Pinpoint the cell where the given text exists, returning its [x, y] midpoint coordinate. 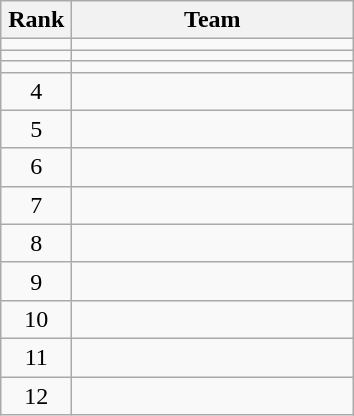
8 [36, 243]
5 [36, 129]
7 [36, 205]
9 [36, 281]
6 [36, 167]
Team [212, 20]
10 [36, 319]
12 [36, 395]
Rank [36, 20]
11 [36, 357]
4 [36, 91]
